Scan for the cell matching the given text and deliver its (X, Y) coordinate at center. 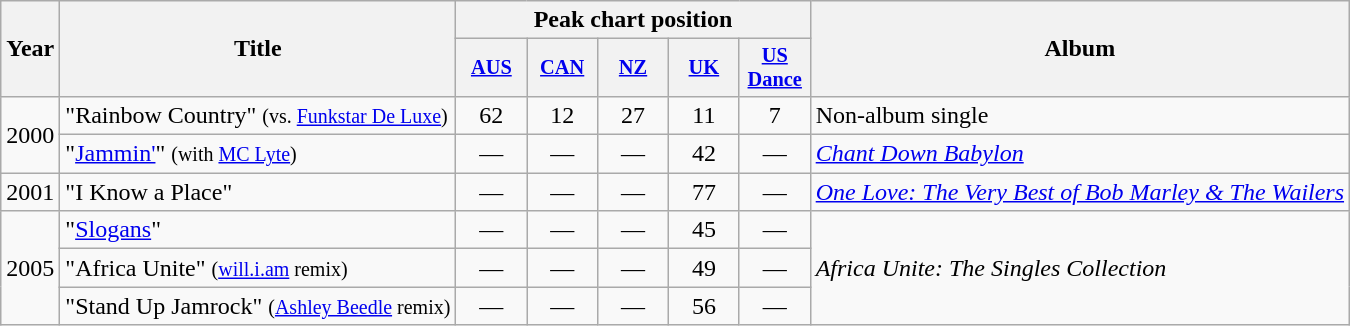
One Love: The Very Best of Bob Marley & The Wailers (1080, 192)
45 (704, 230)
"Slogans" (258, 230)
"Rainbow Country" (vs. Funkstar De Luxe) (258, 115)
"Jammin'" (with MC Lyte) (258, 154)
Title (258, 49)
62 (492, 115)
12 (562, 115)
"I Know a Place" (258, 192)
AUS (492, 68)
Peak chart position (633, 20)
2001 (30, 192)
"Stand Up Jamrock" (Ashley Beedle remix) (258, 306)
42 (704, 154)
USDance (774, 68)
11 (704, 115)
Year (30, 49)
Africa Unite: The Singles Collection (1080, 268)
2005 (30, 268)
7 (774, 115)
56 (704, 306)
49 (704, 268)
CAN (562, 68)
UK (704, 68)
Chant Down Babylon (1080, 154)
2000 (30, 134)
Album (1080, 49)
27 (634, 115)
NZ (634, 68)
"Africa Unite" (will.i.am remix) (258, 268)
77 (704, 192)
Non-album single (1080, 115)
